Return the (x, y) coordinate for the center point of the cell that contains the specified text.  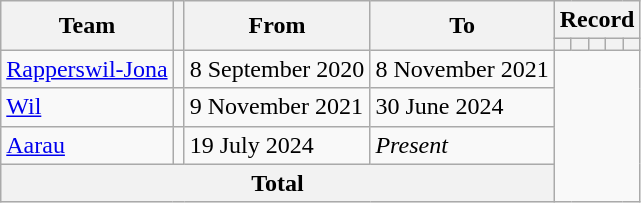
Wil (87, 107)
Team (87, 26)
Total (278, 183)
Aarau (87, 145)
Present (462, 145)
8 September 2020 (277, 69)
Rapperswil-Jona (87, 69)
9 November 2021 (277, 107)
8 November 2021 (462, 69)
To (462, 26)
19 July 2024 (277, 145)
Record (597, 20)
30 June 2024 (462, 107)
From (277, 26)
